Pinpoint the cell where the given text exists, returning its (X, Y) midpoint coordinate. 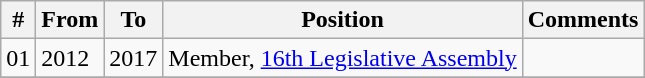
To (134, 20)
Position (342, 20)
01 (18, 58)
Comments (583, 20)
2012 (70, 58)
2017 (134, 58)
Member, 16th Legislative Assembly (342, 58)
From (70, 20)
# (18, 20)
